For the text-containing cell, return its midpoint in [x, y] coordinate format. 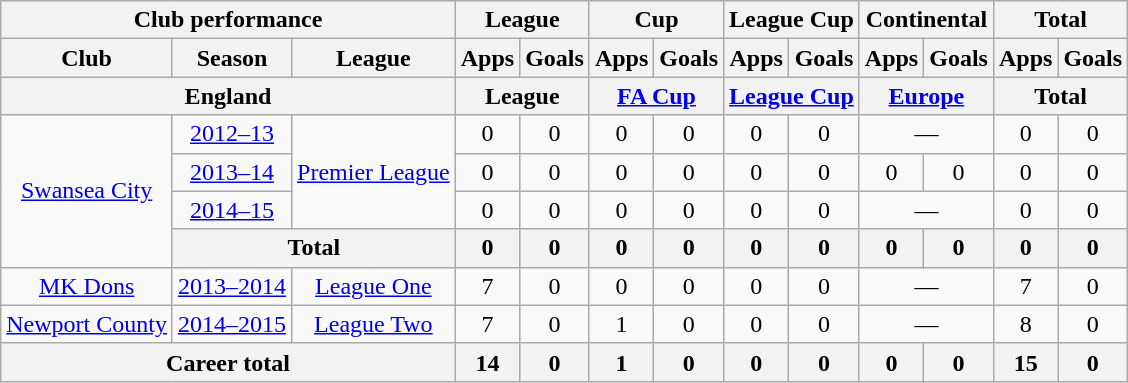
Cup [656, 20]
2013–14 [232, 172]
2014–2015 [232, 324]
Europe [926, 96]
2014–15 [232, 210]
League One [374, 286]
Career total [228, 362]
Swansea City [87, 191]
Club [87, 58]
Season [232, 58]
15 [1025, 362]
FA Cup [656, 96]
2013–2014 [232, 286]
Club performance [228, 20]
Newport County [87, 324]
Premier League [374, 172]
14 [487, 362]
MK Dons [87, 286]
League Two [374, 324]
Continental [926, 20]
8 [1025, 324]
2012–13 [232, 134]
England [228, 96]
